Provide the [x, y] coordinate of the cell's center where the given text is located.  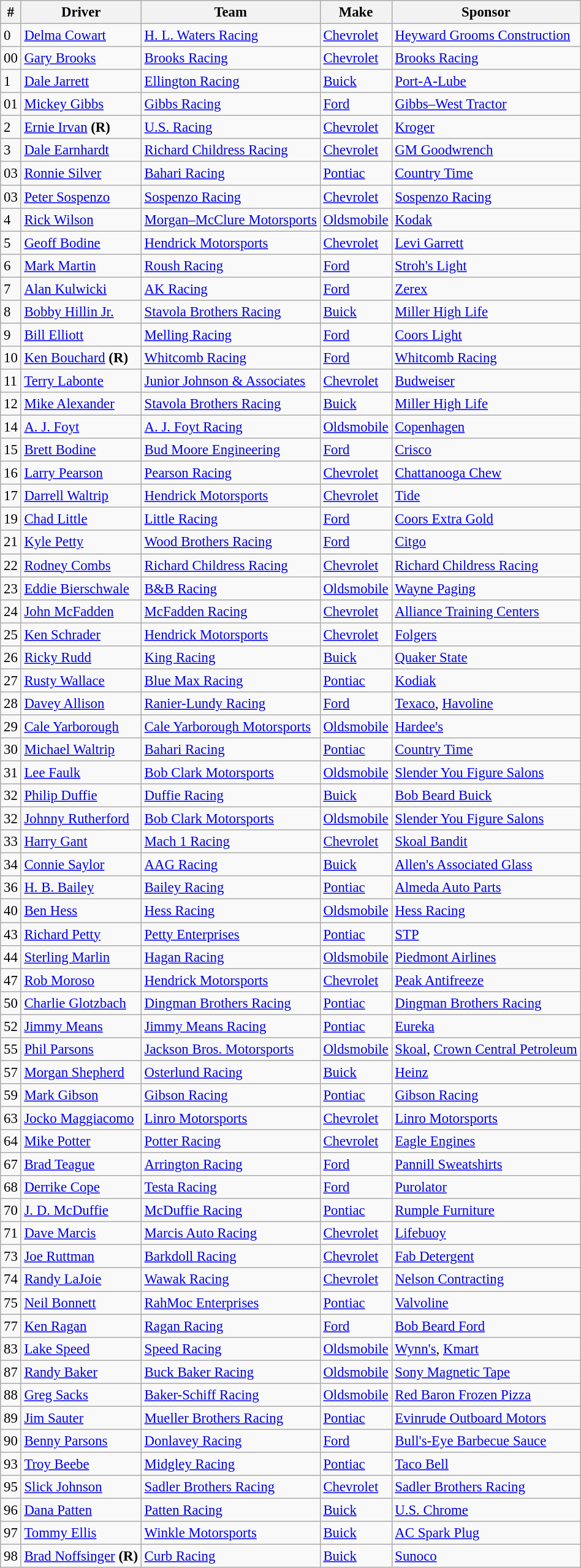
Jimmy Means [81, 1026]
Pannill Sweatshirts [486, 1165]
Bud Moore Engineering [230, 450]
McDuffie Racing [230, 1211]
U.S. Racing [230, 127]
Kyle Petty [81, 542]
59 [11, 1095]
7 [11, 289]
Piedmont Airlines [486, 957]
52 [11, 1026]
Mike Alexander [81, 404]
6 [11, 265]
Mickey Gibbs [81, 104]
Dale Earnhardt [81, 150]
Bill Elliott [81, 335]
67 [11, 1165]
87 [11, 1372]
23 [11, 588]
Rodney Combs [81, 565]
Bob Beard Ford [486, 1326]
Mike Potter [81, 1141]
B&B Racing [230, 588]
Randy LaJoie [81, 1280]
55 [11, 1049]
AAG Racing [230, 865]
Coors Light [486, 335]
Wynn's, Kmart [486, 1349]
King Racing [230, 658]
15 [11, 450]
Purolator [486, 1187]
00 [11, 58]
Texaco, Havoline [486, 704]
1 [11, 82]
Patten Racing [230, 1510]
Baker-Schiff Racing [230, 1395]
H. L. Waters Racing [230, 36]
Michael Waltrip [81, 750]
97 [11, 1533]
Gary Brooks [81, 58]
Winkle Motorsports [230, 1533]
10 [11, 358]
Kodak [486, 219]
Zerex [486, 289]
17 [11, 496]
73 [11, 1257]
Ricky Rudd [81, 658]
Delma Cowart [81, 36]
83 [11, 1349]
Blue Max Racing [230, 680]
89 [11, 1418]
McFadden Racing [230, 611]
Geoff Bodine [81, 243]
29 [11, 726]
RahMoc Enterprises [230, 1303]
Budweiser [486, 381]
Rob Moroso [81, 980]
Chad Little [81, 519]
Ken Bouchard (R) [81, 358]
A. J. Foyt Racing [230, 427]
Sony Magnetic Tape [486, 1372]
19 [11, 519]
34 [11, 865]
Heyward Grooms Construction [486, 36]
01 [11, 104]
9 [11, 335]
Buck Baker Racing [230, 1372]
Sponsor [486, 12]
STP [486, 934]
44 [11, 957]
36 [11, 888]
47 [11, 980]
30 [11, 750]
Dana Patten [81, 1510]
Heinz [486, 1072]
AC Spark Plug [486, 1533]
Randy Baker [81, 1372]
Benny Parsons [81, 1441]
27 [11, 680]
Wayne Paging [486, 588]
Hagan Racing [230, 957]
Kodiak [486, 680]
Brad Noffsinger (R) [81, 1556]
Wood Brothers Racing [230, 542]
Gibbs Racing [230, 104]
Larry Pearson [81, 473]
Little Racing [230, 519]
Hardee's [486, 726]
Harry Gant [81, 842]
Charlie Glotzbach [81, 1003]
Eddie Bierschwale [81, 588]
Morgan Shepherd [81, 1072]
90 [11, 1441]
Alan Kulwicki [81, 289]
50 [11, 1003]
H. B. Bailey [81, 888]
Port-A-Lube [486, 82]
Gibbs–West Tractor [486, 104]
Jimmy Means Racing [230, 1026]
70 [11, 1211]
Joe Ruttman [81, 1257]
Curb Racing [230, 1556]
8 [11, 312]
Eagle Engines [486, 1141]
98 [11, 1556]
Donlavey Racing [230, 1441]
Driver [81, 12]
Ellington Racing [230, 82]
43 [11, 934]
40 [11, 911]
Bull's-Eye Barbecue Sauce [486, 1441]
77 [11, 1326]
Allen's Associated Glass [486, 865]
Rusty Wallace [81, 680]
Cale Yarborough [81, 726]
Johnny Rutherford [81, 819]
Rumple Furniture [486, 1211]
Pearson Racing [230, 473]
Troy Beebe [81, 1464]
Ken Ragan [81, 1326]
Make [355, 12]
Junior Johnson & Associates [230, 381]
Jim Sauter [81, 1418]
Testa Racing [230, 1187]
Neil Bonnett [81, 1303]
Fab Detergent [486, 1257]
Ken Schrader [81, 634]
12 [11, 404]
Crisco [486, 450]
Sterling Marlin [81, 957]
Connie Saylor [81, 865]
5 [11, 243]
Folgers [486, 634]
Slick Johnson [81, 1487]
Taco Bell [486, 1464]
63 [11, 1118]
28 [11, 704]
Cale Yarborough Motorsports [230, 726]
Evinrude Outboard Motors [486, 1418]
Osterlund Racing [230, 1072]
21 [11, 542]
Peter Sospenzo [81, 197]
Davey Allison [81, 704]
Ranier-Lundy Racing [230, 704]
Derrike Cope [81, 1187]
88 [11, 1395]
2 [11, 127]
Skoal, Crown Central Petroleum [486, 1049]
Midgley Racing [230, 1464]
31 [11, 773]
16 [11, 473]
Sunoco [486, 1556]
J. D. McDuffie [81, 1211]
Kroger [486, 127]
Red Baron Frozen Pizza [486, 1395]
Bob Beard Buick [486, 796]
Bobby Hillin Jr. [81, 312]
Lifebuoy [486, 1233]
Duffie Racing [230, 796]
Eureka [486, 1026]
Valvoline [486, 1303]
Mach 1 Racing [230, 842]
74 [11, 1280]
Skoal Bandit [486, 842]
Brett Bodine [81, 450]
Dale Jarrett [81, 82]
Citgo [486, 542]
71 [11, 1233]
Mueller Brothers Racing [230, 1418]
Rick Wilson [81, 219]
Speed Racing [230, 1349]
Tommy Ellis [81, 1533]
John McFadden [81, 611]
Stroh's Light [486, 265]
11 [11, 381]
Terry Labonte [81, 381]
Alliance Training Centers [486, 611]
Wawak Racing [230, 1280]
U.S. Chrome [486, 1510]
Marcis Auto Racing [230, 1233]
64 [11, 1141]
25 [11, 634]
Quaker State [486, 658]
96 [11, 1510]
Greg Sacks [81, 1395]
Ronnie Silver [81, 173]
Potter Racing [230, 1141]
Dave Marcis [81, 1233]
Barkdoll Racing [230, 1257]
Petty Enterprises [230, 934]
Tide [486, 496]
Mark Gibson [81, 1095]
Jocko Maggiacomo [81, 1118]
14 [11, 427]
Darrell Waltrip [81, 496]
Peak Antifreeze [486, 980]
24 [11, 611]
Almeda Auto Parts [486, 888]
Brad Teague [81, 1165]
4 [11, 219]
A. J. Foyt [81, 427]
Mark Martin [81, 265]
Richard Petty [81, 934]
Levi Garrett [486, 243]
Ben Hess [81, 911]
3 [11, 150]
Coors Extra Gold [486, 519]
22 [11, 565]
Copenhagen [486, 427]
AK Racing [230, 289]
Nelson Contracting [486, 1280]
93 [11, 1464]
Roush Racing [230, 265]
Team [230, 12]
26 [11, 658]
Morgan–McClure Motorsports [230, 219]
Melling Racing [230, 335]
Lee Faulk [81, 773]
Bailey Racing [230, 888]
95 [11, 1487]
Jackson Bros. Motorsports [230, 1049]
# [11, 12]
Ernie Irvan (R) [81, 127]
Chattanooga Chew [486, 473]
33 [11, 842]
Ragan Racing [230, 1326]
Lake Speed [81, 1349]
57 [11, 1072]
Philip Duffie [81, 796]
68 [11, 1187]
GM Goodwrench [486, 150]
75 [11, 1303]
Arrington Racing [230, 1165]
Phil Parsons [81, 1049]
0 [11, 36]
